Output the (x, y) coordinate of the center of the cell containing the given text.  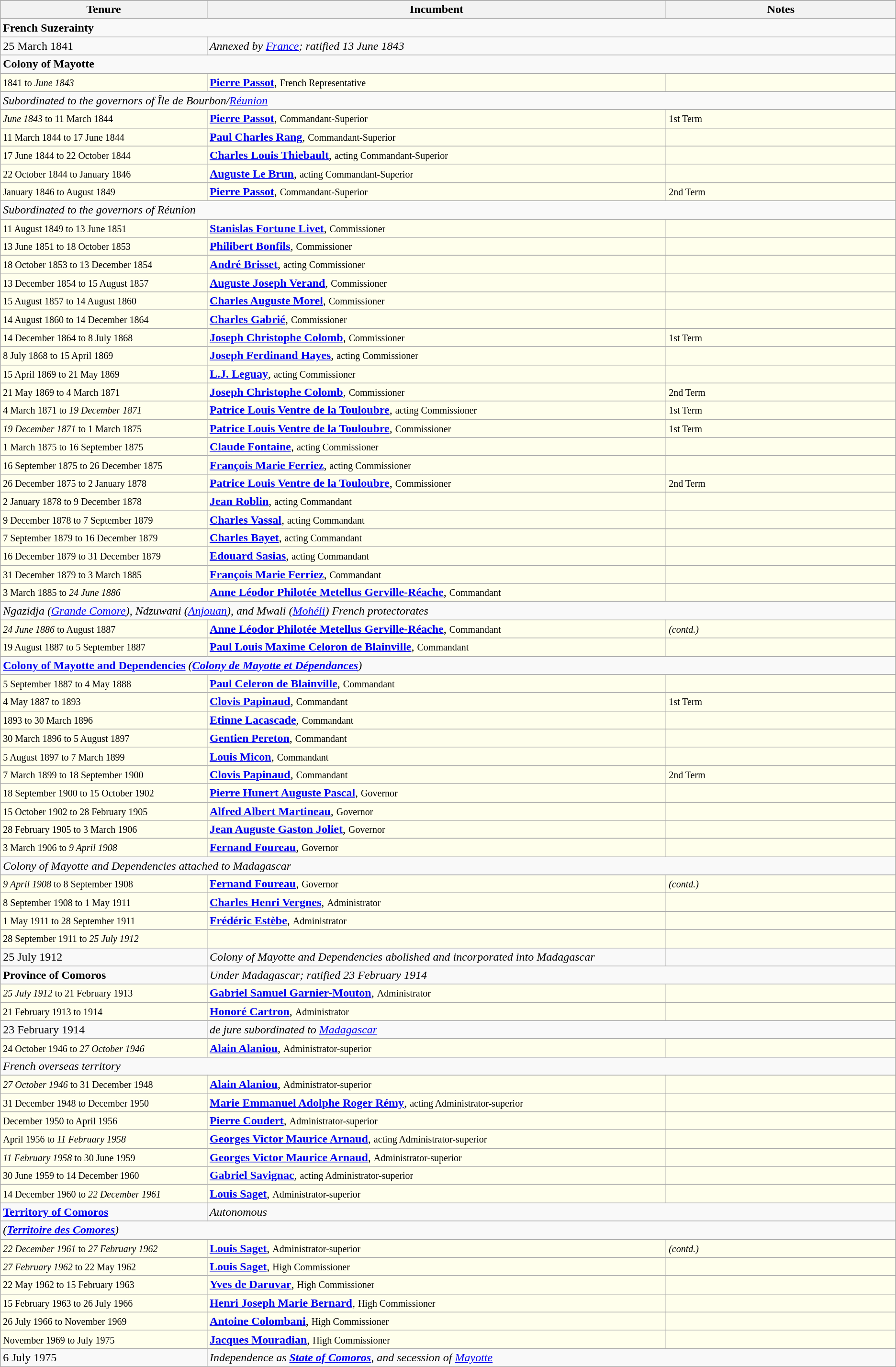
15 August 1857 to 14 August 1860 (104, 301)
Claude Fontaine, acting Commissioner (437, 447)
27 October 1946 to 31 December 1948 (104, 1084)
1841 to June 1843 (104, 82)
Pierre Passot, French Representative (437, 82)
Colony of Mayotte and Dependencies (Colony de Mayotte et Dépendances) (448, 665)
27 February 1962 to 22 May 1962 (104, 1266)
Ngazidja (Grande Comore), Ndzuwani (Anjouan), and Mwali (Mohéli) French protectorates (448, 611)
Patrice Louis Ventre de la Touloubre, acting Commissioner (437, 410)
8 September 1908 to 1 May 1911 (104, 902)
Subordinated to the governors of Île de Bourbon/Réunion (448, 101)
Yves de Daruvar, High Commissioner (437, 1285)
5 August 1897 to 7 March 1899 (104, 756)
15 February 1963 to 26 July 1966 (104, 1303)
Pierre Coudert, Administrator-superior (437, 1121)
2 January 1878 to 9 December 1878 (104, 501)
31 December 1879 to 3 March 1885 (104, 574)
Paul Louis Maxime Celoron de Blainville, Commandant (437, 647)
Georges Victor Maurice Arnaud, acting Administrator-superior (437, 1139)
19 December 1871 to 1 March 1875 (104, 428)
25 March 1841 (104, 46)
24 June 1886 to August 1887 (104, 629)
9 April 1908 to 8 September 1908 (104, 884)
21 February 1913 to 1914 (104, 1011)
Auguste Joseph Verand, Commissioner (437, 283)
Colony of Mayotte and Dependencies abolished and incorporated into Madagascar (437, 957)
Auguste Le Brun, acting Commandant-Superior (437, 173)
November 1969 to July 1975 (104, 1339)
Autonomous (551, 1212)
January 1846 to August 1849 (104, 191)
25 July 1912 (104, 957)
Charles Louis Thiebault, acting Commandant-Superior (437, 155)
14 December 1960 to 22 December 1961 (104, 1194)
1 May 1911 to 28 September 1911 (104, 920)
25 July 1912 to 21 February 1913 (104, 993)
Gabriel Samuel Garnier-Mouton, Administrator (437, 993)
Charles Henri Vergnes, Administrator (437, 902)
11 February 1958 to 30 June 1959 (104, 1157)
18 September 1900 to 15 October 1902 (104, 793)
L.J. Leguay, acting Commissioner (437, 374)
8 July 1868 to 15 April 1869 (104, 356)
26 December 1875 to 2 January 1878 (104, 483)
Colony of Mayotte (448, 64)
Independence as State of Comoros, and secession of Mayotte (551, 1357)
Louis Micon, Commandant (437, 756)
Subordinated to the governors of Réunion (448, 210)
28 September 1911 to 25 July 1912 (104, 939)
3 March 1906 to 9 April 1908 (104, 848)
4 March 1871 to 19 December 1871 (104, 410)
Honoré Cartron, Administrator (437, 1011)
Tenure (104, 10)
Louis Saget, High Commissioner (437, 1266)
15 April 1869 to 21 May 1869 (104, 374)
5 September 1887 to 4 May 1888 (104, 683)
Jean Roblin, acting Commandant (437, 501)
16 September 1875 to 26 December 1875 (104, 465)
11 August 1849 to 13 June 1851 (104, 228)
13 June 1851 to 18 October 1853 (104, 247)
6 July 1975 (104, 1357)
4 May 1887 to 1893 (104, 702)
Edouard Sasias, acting Commandant (437, 556)
22 May 1962 to 15 February 1963 (104, 1285)
23 February 1914 (104, 1030)
Jean Auguste Gaston Joliet, Governor (437, 829)
Marie Emmanuel Adolphe Roger Rémy, acting Administrator-superior (437, 1102)
André Brisset, acting Commissioner (437, 265)
21 May 1869 to 4 March 1871 (104, 392)
Gentien Pereton, Commandant (437, 738)
19 August 1887 to 5 September 1887 (104, 647)
24 October 1946 to 27 October 1946 (104, 1048)
Philibert Bonfils, Commissioner (437, 247)
Antoine Colombani, High Commissioner (437, 1321)
28 February 1905 to 3 March 1906 (104, 829)
(Territoire des Comores) (448, 1230)
June 1843 to 11 March 1844 (104, 119)
Under Madagascar; ratified 23 February 1914 (551, 975)
Frédéric Estèbe, Administrator (437, 920)
22 December 1961 to 27 February 1962 (104, 1248)
22 October 1844 to January 1846 (104, 173)
Territory of Comoros (104, 1212)
Charles Bayet, acting Commandant (437, 538)
Etinne Lacascade, Commandant (437, 720)
13 December 1854 to 15 August 1857 (104, 283)
1 March 1875 to 16 September 1875 (104, 447)
Henri Joseph Marie Bernard, High Commissioner (437, 1303)
April 1956 to 11 February 1958 (104, 1139)
30 June 1959 to 14 December 1960 (104, 1176)
7 March 1899 to 18 September 1900 (104, 774)
Charles Auguste Morel, Commissioner (437, 301)
French overseas territory (448, 1066)
Georges Victor Maurice Arnaud, Administrator-superior (437, 1157)
François Marie Ferriez, acting Commissioner (437, 465)
Charles Vassal, acting Commandant (437, 519)
Paul Celeron de Blainville, Commandant (437, 683)
Annexed by France; ratified 13 June 1843 (551, 46)
Stanislas Fortune Livet, Commissioner (437, 228)
14 December 1864 to 8 July 1868 (104, 337)
14 August 1860 to 14 December 1864 (104, 319)
18 October 1853 to 13 December 1854 (104, 265)
Colony of Mayotte and Dependencies attached to Madagascar (448, 866)
Gabriel Savignac, acting Administrator-superior (437, 1176)
15 October 1902 to 28 February 1905 (104, 811)
December 1950 to April 1956 (104, 1121)
French Suzerainty (448, 28)
3 March 1885 to 24 June 1886 (104, 593)
31 December 1948 to December 1950 (104, 1102)
Pierre Hunert Auguste Pascal, Governor (437, 793)
Alfred Albert Martineau, Governor (437, 811)
9 December 1878 to 7 September 1879 (104, 519)
Joseph Ferdinand Hayes, acting Commissioner (437, 356)
Charles Gabrié, Commissioner (437, 319)
11 March 1844 to 17 June 1844 (104, 137)
16 December 1879 to 31 December 1879 (104, 556)
30 March 1896 to 5 August 1897 (104, 738)
26 July 1966 to November 1969 (104, 1321)
Province of Comoros (104, 975)
Jacques Mouradian, High Commissioner (437, 1339)
Incumbent (437, 10)
Notes (781, 10)
1893 to 30 March 1896 (104, 720)
17 June 1844 to 22 October 1844 (104, 155)
7 September 1879 to 16 December 1879 (104, 538)
Paul Charles Rang, Commandant-Superior (437, 137)
François Marie Ferriez, Commandant (437, 574)
de jure subordinated to Madagascar (551, 1030)
